Pinpoint the cell where the given text exists, returning its (x, y) midpoint coordinate. 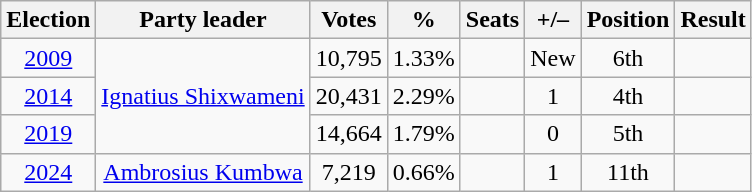
5th (628, 134)
Seats (492, 20)
0 (553, 134)
14,664 (348, 134)
6th (628, 58)
2024 (48, 172)
2014 (48, 96)
4th (628, 96)
10,795 (348, 58)
% (424, 20)
7,219 (348, 172)
Ambrosius Kumbwa (203, 172)
Election (48, 20)
2.29% (424, 96)
0.66% (424, 172)
Party leader (203, 20)
11th (628, 172)
New (553, 58)
1.33% (424, 58)
Ignatius Shixwameni (203, 96)
20,431 (348, 96)
Result (713, 20)
1.79% (424, 134)
+/– (553, 20)
Position (628, 20)
2019 (48, 134)
Votes (348, 20)
2009 (48, 58)
